Detect which cell encompasses the target text, then output its [x, y] center coordinate. 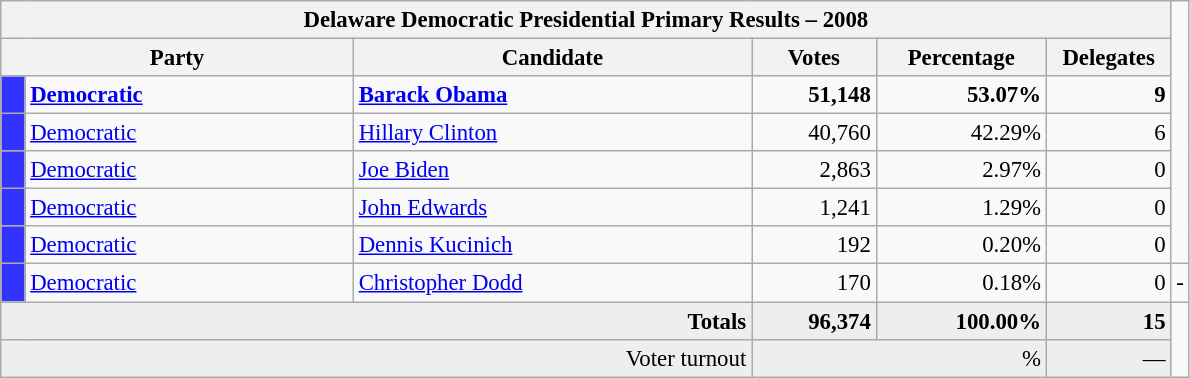
51,148 [814, 95]
Totals [376, 321]
0.18% [961, 283]
2,863 [814, 170]
9 [1108, 95]
192 [814, 245]
Delegates [1108, 58]
42.29% [961, 133]
% [900, 358]
40,760 [814, 133]
1.29% [961, 208]
100.00% [961, 321]
15 [1108, 321]
Voter turnout [376, 358]
96,374 [814, 321]
Delaware Democratic Presidential Primary Results – 2008 [586, 20]
0.20% [961, 245]
170 [814, 283]
Hillary Clinton [552, 133]
Joe Biden [552, 170]
2.97% [961, 170]
Barack Obama [552, 95]
Dennis Kucinich [552, 245]
53.07% [961, 95]
Percentage [961, 58]
6 [1108, 133]
John Edwards [552, 208]
1,241 [814, 208]
Candidate [552, 58]
— [1108, 358]
- [1180, 283]
Party [178, 58]
Christopher Dodd [552, 283]
Votes [814, 58]
